Return (x, y) of the center of cell containing provided text 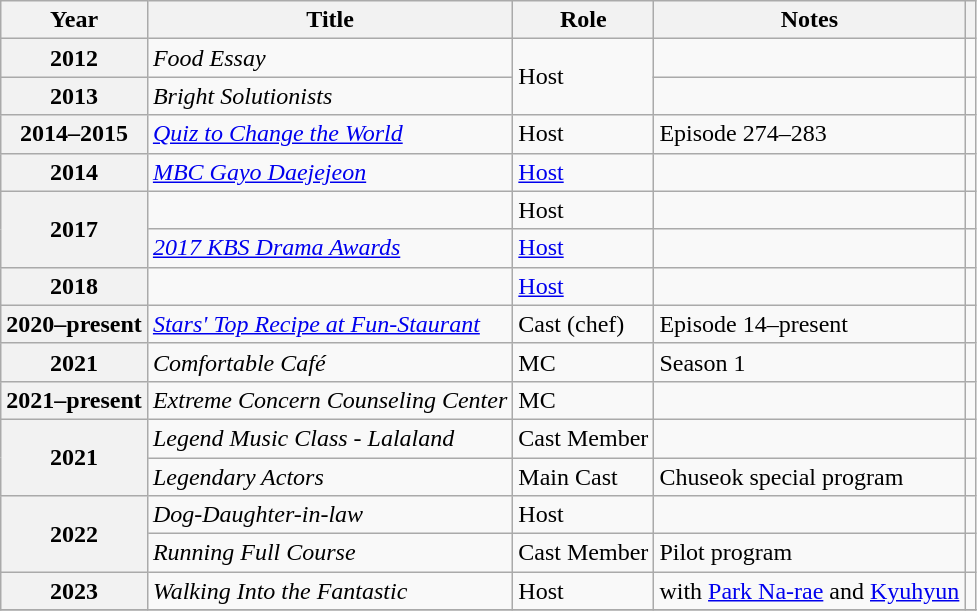
Extreme Concern Counseling Center (330, 400)
2018 (74, 286)
Legend Music Class - Lalaland (330, 438)
Dog-Daughter-in-law (330, 515)
2020–present (74, 324)
Bright Solutionists (330, 96)
Stars' Top Recipe at Fun-Staurant (330, 324)
with Park Na-rae and Kyuhyun (810, 591)
2017 KBS Drama Awards (330, 248)
2013 (74, 96)
Main Cast (584, 477)
Running Full Course (330, 553)
2021–present (74, 400)
Chuseok special program (810, 477)
2023 (74, 591)
Quiz to Change the World (330, 134)
Notes (810, 20)
Legendary Actors (330, 477)
Walking Into the Fantastic (330, 591)
MBC Gayo Daejejeon (330, 172)
Title (330, 20)
Role (584, 20)
2022 (74, 534)
Pilot program (810, 553)
Episode 14–present (810, 324)
2014–2015 (74, 134)
2012 (74, 58)
Comfortable Café (330, 362)
Episode 274–283 (810, 134)
2017 (74, 229)
Cast (chef) (584, 324)
2014 (74, 172)
Season 1 (810, 362)
Year (74, 20)
Food Essay (330, 58)
